Determine the [X, Y] coordinate at the center of the cell enclosing the given text.  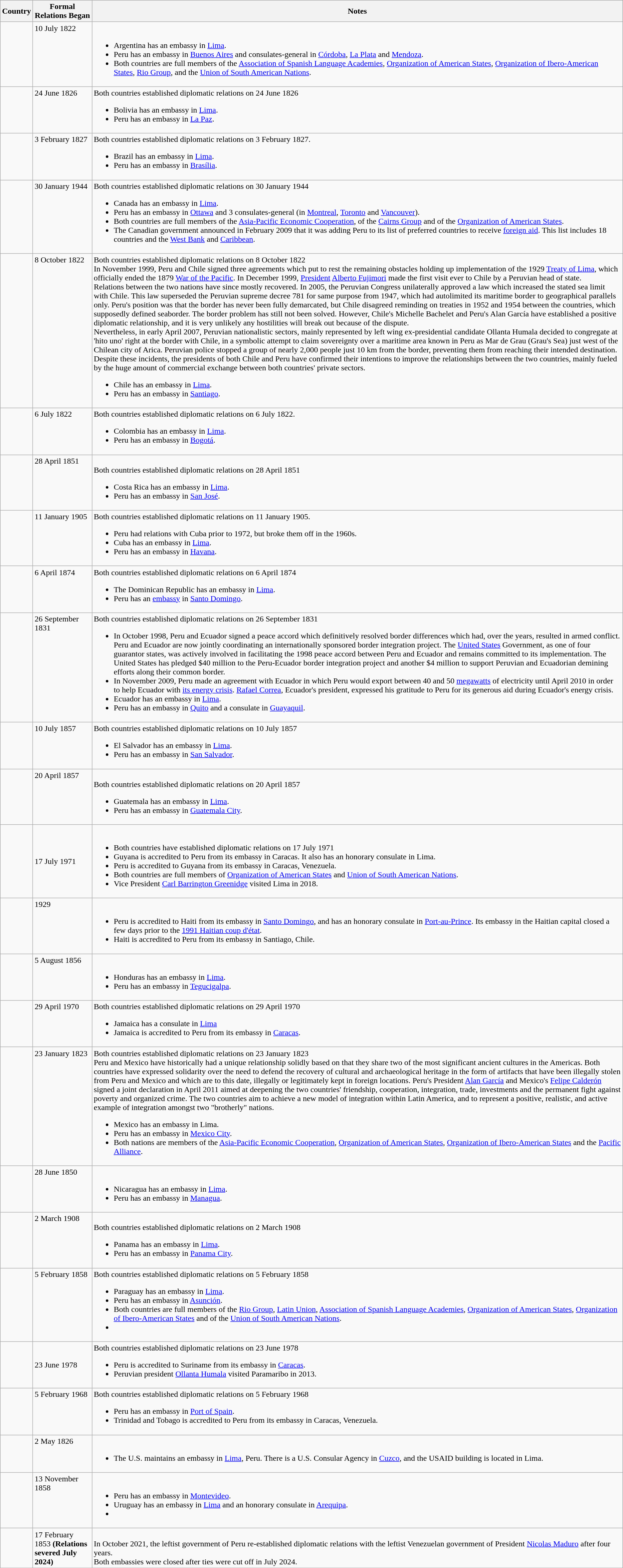
17 July 1971 [62, 861]
6 July 1822 [62, 431]
30 January 1944 [62, 216]
Notes [357, 11]
2 May 1826 [62, 1453]
23 June 1978 [62, 1365]
Peru has an embassy in Montevideo.Uruguay has an embassy in Lima and an honorary consulate in Arequipa. [357, 1500]
28 June 1850 [62, 1189]
10 July 1822 [62, 54]
10 July 1857 [62, 745]
17 February 1853 (Relations severed July 2024) [62, 1548]
The U.S. maintains an embassy in Lima, Peru. There is a U.S. Consular Agency in Cuzco, and the USAID building is located in Lima. [357, 1453]
8 October 1822 [62, 331]
Both countries established diplomatic relations on 20 April 1857Guatemala has an embassy in Lima.Peru has an embassy in Guatemala City. [357, 797]
Both countries established diplomatic relations on 2 March 1908Panama has an embassy in Lima.Peru has an embassy in Panama City. [357, 1240]
29 April 1970 [62, 1024]
Both countries established diplomatic relations on 10 July 1857El Salvador has an embassy in Lima.Peru has an embassy in San Salvador. [357, 745]
Both countries established diplomatic relations on 24 June 1826Bolivia has an embassy in Lima.Peru has an embassy in La Paz. [357, 110]
26 September 1831 [62, 667]
Both countries established diplomatic relations on 3 February 1827.Brazil has an embassy in Lima.Peru has an embassy in Brasília. [357, 157]
1929 [62, 926]
Country [17, 11]
2 March 1908 [62, 1240]
24 June 1826 [62, 110]
Both countries established diplomatic relations on 6 April 1874The Dominican Republic has an embassy in Lima.Peru has an embassy in Santo Domingo. [357, 589]
Both countries established diplomatic relations on 28 April 1851Costa Rica has an embassy in Lima.Peru has an embassy in San José. [357, 482]
5 February 1858 [62, 1305]
Both countries established diplomatic relations on 6 July 1822.Colombia has an embassy in Lima.Peru has an embassy in Bogotá. [357, 431]
13 November 1858 [62, 1500]
28 April 1851 [62, 482]
6 April 1874 [62, 589]
5 February 1968 [62, 1411]
Honduras has an embassy in Lima.Peru has an embassy in Tegucigalpa. [357, 977]
3 February 1827 [62, 157]
20 April 1857 [62, 797]
23 January 1823 [62, 1106]
5 August 1856 [62, 977]
Formal Relations Began [62, 11]
Nicaragua has an embassy in Lima.Peru has an embassy in Managua. [357, 1189]
11 January 1905 [62, 538]
